Capture the cell that displays the provided text and extract its (X, Y) central coordinate. 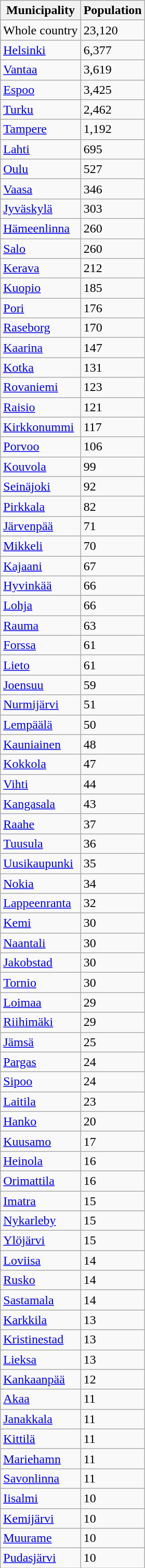
Rusko (41, 1280)
Nykarleby (41, 1221)
Population (112, 10)
Pirkkala (41, 506)
212 (112, 268)
Kotka (41, 367)
695 (112, 149)
Raseborg (41, 328)
23,120 (112, 30)
527 (112, 169)
Kristinestad (41, 1340)
Uusikaupunki (41, 863)
43 (112, 804)
Lohja (41, 606)
Helsinki (41, 50)
Turku (41, 109)
Imatra (41, 1200)
20 (112, 1121)
1,192 (112, 129)
Iisalmi (41, 1498)
Pudasjärvi (41, 1558)
36 (112, 843)
99 (112, 467)
Espoo (41, 90)
131 (112, 367)
Tuusula (41, 843)
48 (112, 744)
Kemijärvi (41, 1518)
Järvenpää (41, 526)
Hyvinkää (41, 586)
Kouvola (41, 467)
Rovaniemi (41, 387)
Lieksa (41, 1359)
2,462 (112, 109)
Pargas (41, 1062)
63 (112, 626)
Vihti (41, 784)
Hanko (41, 1121)
67 (112, 566)
Muurame (41, 1538)
Naantali (41, 943)
6,377 (112, 50)
Tornio (41, 983)
32 (112, 903)
51 (112, 705)
Jämsä (41, 1042)
Ylöjärvi (41, 1241)
17 (112, 1141)
Sastamala (41, 1300)
Laitila (41, 1101)
37 (112, 824)
303 (112, 209)
Seinäjoki (41, 486)
Kemi (41, 923)
Kajaani (41, 566)
3,619 (112, 70)
Kuusamo (41, 1141)
Kirkkonummi (41, 427)
82 (112, 506)
Nokia (41, 884)
Whole country (41, 30)
Kuopio (41, 288)
117 (112, 427)
44 (112, 784)
Porvoo (41, 447)
Kauniainen (41, 744)
Savonlinna (41, 1478)
Oulu (41, 169)
Kaarina (41, 348)
Loviisa (41, 1260)
12 (112, 1379)
147 (112, 348)
Karkkila (41, 1320)
Vantaa (41, 70)
Mariehamn (41, 1459)
Mikkeli (41, 546)
Kittilä (41, 1439)
Kokkola (41, 764)
170 (112, 328)
Nurmijärvi (41, 705)
Tampere (41, 129)
176 (112, 308)
Kankaanpää (41, 1379)
35 (112, 863)
Municipality (41, 10)
34 (112, 884)
346 (112, 189)
47 (112, 764)
Vaasa (41, 189)
Lieto (41, 665)
Salo (41, 249)
106 (112, 447)
Raahe (41, 824)
Heinola (41, 1161)
Joensuu (41, 685)
Pori (41, 308)
Forssa (41, 645)
70 (112, 546)
Lappeenranta (41, 903)
3,425 (112, 90)
Kangasala (41, 804)
Orimattila (41, 1181)
71 (112, 526)
121 (112, 407)
185 (112, 288)
50 (112, 725)
92 (112, 486)
Sipoo (41, 1082)
Lahti (41, 149)
Raisio (41, 407)
Rauma (41, 626)
59 (112, 685)
Loimaa (41, 1002)
Akaa (41, 1399)
Janakkala (41, 1419)
Jakobstad (41, 963)
Hämeenlinna (41, 228)
Jyväskylä (41, 209)
25 (112, 1042)
123 (112, 387)
Kerava (41, 268)
23 (112, 1101)
Riihimäki (41, 1022)
Lempäälä (41, 725)
